Return (X, Y) of the center of cell containing provided text 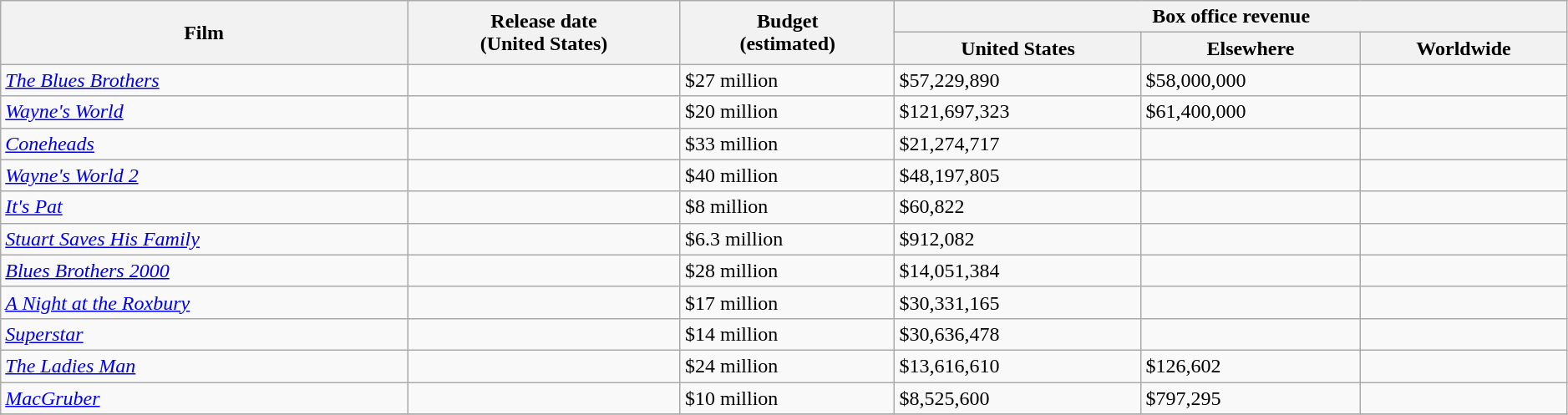
$10 million (787, 398)
Budget(estimated) (787, 33)
Wayne's World 2 (204, 175)
$30,636,478 (1017, 334)
MacGruber (204, 398)
$60,822 (1017, 207)
Box office revenue (1231, 17)
United States (1017, 48)
$58,000,000 (1251, 80)
$61,400,000 (1251, 112)
Stuart Saves His Family (204, 239)
Superstar (204, 334)
The Blues Brothers (204, 80)
$21,274,717 (1017, 144)
Release date(United States) (545, 33)
$126,602 (1251, 366)
It's Pat (204, 207)
Film (204, 33)
$14 million (787, 334)
$57,229,890 (1017, 80)
Elsewhere (1251, 48)
Coneheads (204, 144)
A Night at the Roxbury (204, 302)
Blues Brothers 2000 (204, 271)
$30,331,165 (1017, 302)
$28 million (787, 271)
$8 million (787, 207)
Wayne's World (204, 112)
$40 million (787, 175)
$17 million (787, 302)
$912,082 (1017, 239)
$797,295 (1251, 398)
$27 million (787, 80)
Worldwide (1464, 48)
$48,197,805 (1017, 175)
The Ladies Man (204, 366)
$24 million (787, 366)
$13,616,610 (1017, 366)
$6.3 million (787, 239)
$8,525,600 (1017, 398)
$121,697,323 (1017, 112)
$20 million (787, 112)
$33 million (787, 144)
$14,051,384 (1017, 271)
